From the cell containing the given text, extract its center point as [X, Y] coordinate. 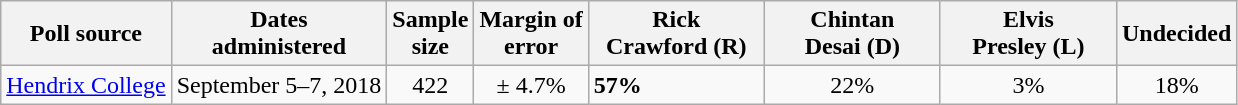
57% [676, 85]
22% [852, 85]
Datesadministered [279, 34]
± 4.7% [531, 85]
Hendrix College [86, 85]
RickCrawford (R) [676, 34]
ElvisPresley (L) [1028, 34]
ChintanDesai (D) [852, 34]
18% [1176, 85]
3% [1028, 85]
Samplesize [430, 34]
September 5–7, 2018 [279, 85]
Undecided [1176, 34]
Poll source [86, 34]
422 [430, 85]
Margin oferror [531, 34]
